Return the (X, Y) coordinate for the center point of the cell that contains the specified text.  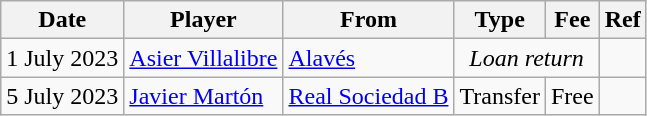
1 July 2023 (62, 58)
Type (500, 20)
5 July 2023 (62, 96)
From (368, 20)
Free (572, 96)
Date (62, 20)
Javier Martón (204, 96)
Fee (572, 20)
Asier Villalibre (204, 58)
Player (204, 20)
Alavés (368, 58)
Loan return (526, 58)
Real Sociedad B (368, 96)
Transfer (500, 96)
Ref (622, 20)
